For the text-containing cell, return its midpoint in [x, y] coordinate format. 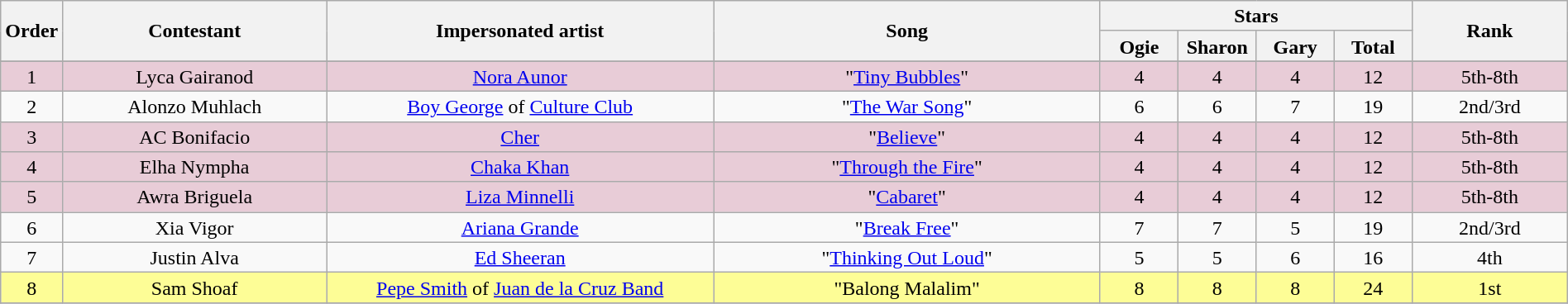
Ogie [1139, 46]
4th [1489, 258]
"The War Song" [907, 106]
"Break Free" [907, 228]
16 [1373, 258]
Chaka Khan [520, 167]
Sam Shoaf [195, 287]
Order [31, 31]
Cher [520, 137]
"Tiny Bubbles" [907, 76]
Ariana Grande [520, 228]
Nora Aunor [520, 76]
Contestant [195, 31]
Sharon [1217, 46]
"Thinking Out Loud" [907, 258]
Boy George of Culture Club [520, 106]
"Cabaret" [907, 197]
"Balong Malalim" [907, 287]
Stars [1255, 17]
Song [907, 31]
1 [31, 76]
Ed Sheeran [520, 258]
Rank [1489, 31]
3 [31, 137]
Gary [1295, 46]
24 [1373, 287]
Total [1373, 46]
AC Bonifacio [195, 137]
"Believe" [907, 137]
1st [1489, 287]
Elha Nympha [195, 167]
Liza Minnelli [520, 197]
2 [31, 106]
"Through the Fire" [907, 167]
Justin Alva [195, 258]
Lyca Gairanod [195, 76]
Pepe Smith of Juan de la Cruz Band [520, 287]
Xia Vigor [195, 228]
Awra Briguela [195, 197]
Alonzo Muhlach [195, 106]
Impersonated artist [520, 31]
